Return [x, y] of the center of cell containing provided text 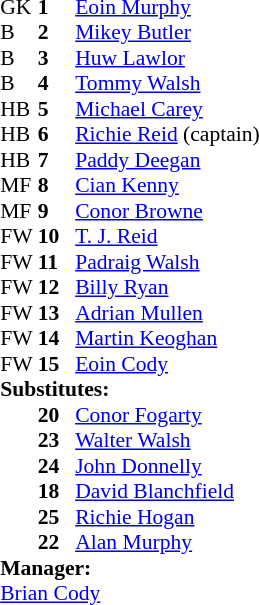
12 [57, 287]
23 [57, 441]
6 [57, 135]
10 [57, 237]
8 [57, 185]
18 [57, 491]
2 [57, 33]
13 [57, 313]
15 [57, 364]
7 [57, 160]
14 [57, 339]
20 [57, 415]
3 [57, 58]
25 [57, 517]
24 [57, 466]
22 [57, 543]
4 [57, 83]
11 [57, 262]
9 [57, 211]
5 [57, 109]
